Search for the cell housing the specified text and yield its (X, Y) center coordinate. 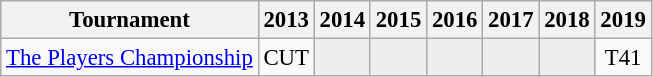
The Players Championship (130, 58)
2015 (398, 20)
CUT (286, 58)
T41 (623, 58)
Tournament (130, 20)
2013 (286, 20)
2016 (455, 20)
2014 (342, 20)
2018 (567, 20)
2017 (511, 20)
2019 (623, 20)
